Scan for the cell matching the given text and deliver its (X, Y) coordinate at center. 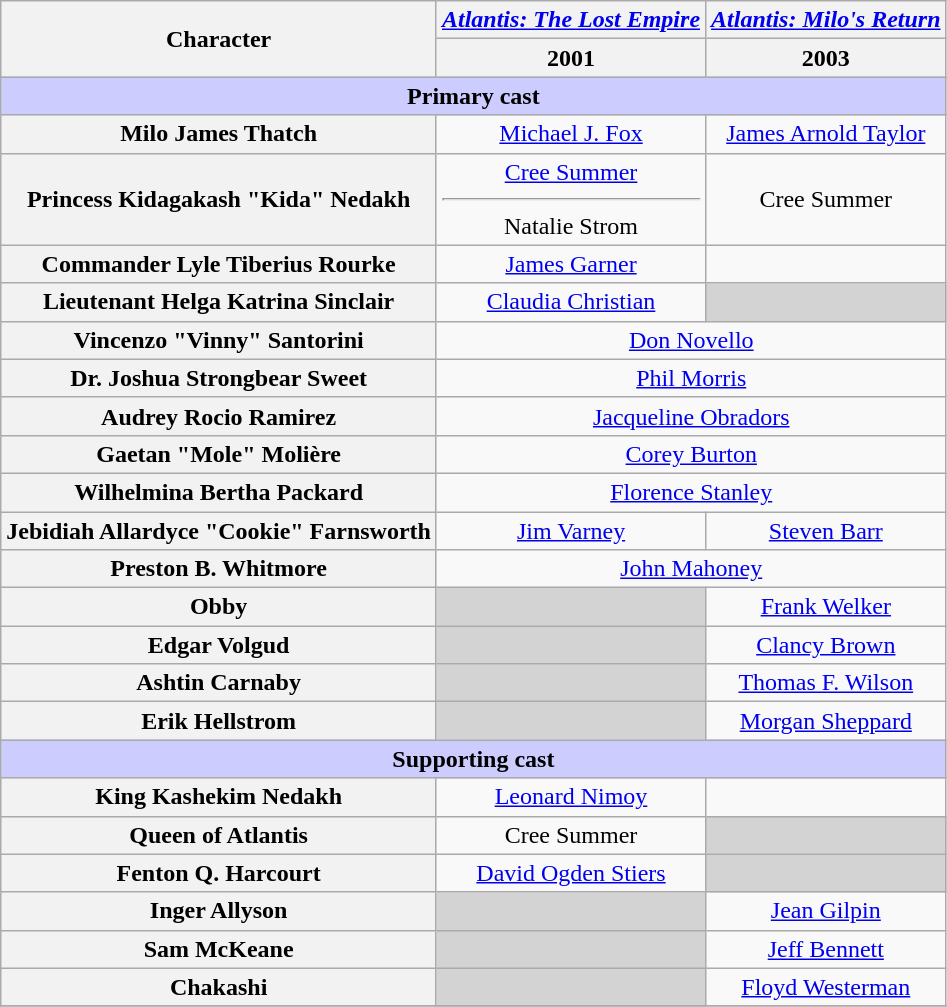
Chakashi (219, 987)
Inger Allyson (219, 911)
Don Novello (691, 340)
2001 (570, 58)
Queen of Atlantis (219, 835)
Steven Barr (826, 531)
Fenton Q. Harcourt (219, 873)
Obby (219, 607)
James Garner (570, 264)
Jean Gilpin (826, 911)
King Kashekim Nedakh (219, 797)
Claudia Christian (570, 302)
Florence Stanley (691, 492)
Jacqueline Obradors (691, 416)
Sam McKeane (219, 949)
Character (219, 39)
Lieutenant Helga Katrina Sinclair (219, 302)
Jim Varney (570, 531)
Vincenzo "Vinny" Santorini (219, 340)
2003 (826, 58)
Jeff Bennett (826, 949)
Leonard Nimoy (570, 797)
Cree SummerNatalie Strom (570, 199)
Atlantis: Milo's Return (826, 20)
John Mahoney (691, 569)
Phil Morris (691, 378)
Wilhelmina Bertha Packard (219, 492)
Milo James Thatch (219, 134)
Frank Welker (826, 607)
Commander Lyle Tiberius Rourke (219, 264)
Corey Burton (691, 454)
Thomas F. Wilson (826, 683)
Jebidiah Allardyce "Cookie" Farnsworth (219, 531)
Supporting cast (474, 759)
Edgar Volgud (219, 645)
Gaetan "Mole" Molière (219, 454)
Preston B. Whitmore (219, 569)
Atlantis: The Lost Empire (570, 20)
Dr. Joshua Strongbear Sweet (219, 378)
Floyd Westerman (826, 987)
Morgan Sheppard (826, 721)
David Ogden Stiers (570, 873)
Ashtin Carnaby (219, 683)
Erik Hellstrom (219, 721)
Audrey Rocio Ramirez (219, 416)
James Arnold Taylor (826, 134)
Princess Kidagakash "Kida" Nedakh (219, 199)
Clancy Brown (826, 645)
Primary cast (474, 96)
Michael J. Fox (570, 134)
